Search for the cell housing the specified text and yield its (x, y) center coordinate. 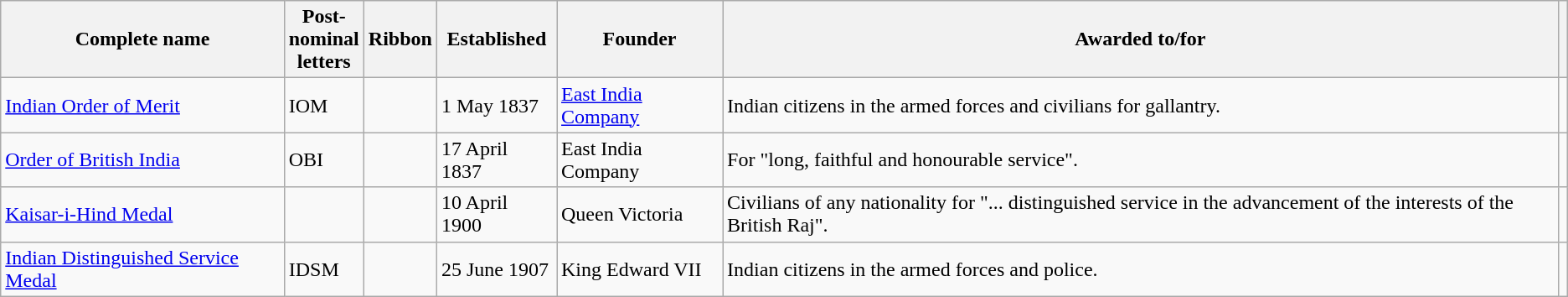
Indian citizens in the armed forces and civilians for gallantry. (1141, 106)
Founder (639, 39)
Complete name (142, 39)
OBI (323, 159)
Indian Distinguished Service Medal (142, 268)
Civilians of any nationality for "... distinguished service in the advancement of the interests of the British Raj". (1141, 215)
17 April 1837 (496, 159)
King Edward VII (639, 268)
Indian Order of Merit (142, 106)
Kaisar-i-Hind Medal (142, 215)
Established (496, 39)
Order of British India (142, 159)
IOM (323, 106)
Indian citizens in the armed forces and police. (1141, 268)
10 April 1900 (496, 215)
IDSM (323, 268)
For "long, faithful and honourable service". (1141, 159)
1 May 1837 (496, 106)
Awarded to/for (1141, 39)
25 June 1907 (496, 268)
Ribbon (400, 39)
Queen Victoria (639, 215)
Post-nominalletters (323, 39)
